Search for the cell housing the specified text and yield its [x, y] center coordinate. 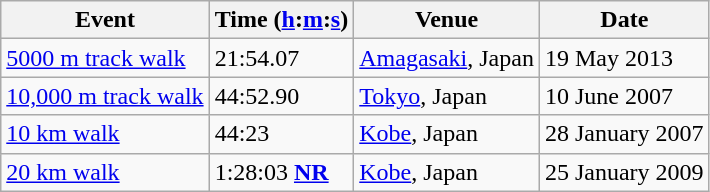
25 January 2009 [624, 172]
10 km walk [105, 134]
Event [105, 20]
10 June 2007 [624, 96]
20 km walk [105, 172]
44:23 [282, 134]
19 May 2013 [624, 58]
Tokyo, Japan [447, 96]
28 January 2007 [624, 134]
Venue [447, 20]
44:52.90 [282, 96]
5000 m track walk [105, 58]
10,000 m track walk [105, 96]
Date [624, 20]
1:28:03 NR [282, 172]
21:54.07 [282, 58]
Amagasaki, Japan [447, 58]
Time (h:m:s) [282, 20]
